Scan for the cell matching the given text and deliver its (x, y) coordinate at center. 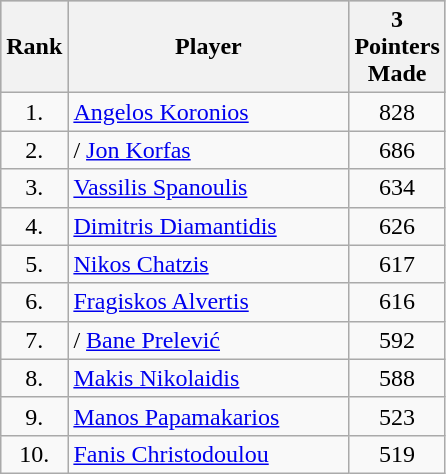
523 (397, 416)
Fanis Christodoulou (208, 454)
Fragiskos Alvertis (208, 302)
Dimitris Diamantidis (208, 226)
828 (397, 112)
/ Bane Prelević (208, 340)
7. (34, 340)
/ Jon Korfas (208, 150)
626 (397, 226)
6. (34, 302)
9. (34, 416)
Player (208, 47)
634 (397, 188)
10. (34, 454)
Makis Nikolaidis (208, 378)
519 (397, 454)
Angelos Koronios (208, 112)
592 (397, 340)
616 (397, 302)
617 (397, 264)
5. (34, 264)
Nikos Chatzis (208, 264)
Rank (34, 47)
3. (34, 188)
686 (397, 150)
1. (34, 112)
2. (34, 150)
Vassilis Spanoulis (208, 188)
3 Pointers Made (397, 47)
8. (34, 378)
4. (34, 226)
588 (397, 378)
Manos Papamakarios (208, 416)
